Return [x, y] of the center of cell containing provided text 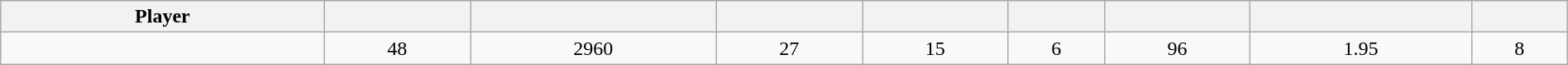
2960 [594, 48]
8 [1519, 48]
6 [1056, 48]
15 [936, 48]
Player [162, 17]
48 [397, 48]
1.95 [1361, 48]
27 [789, 48]
96 [1178, 48]
